Return the [x, y] coordinate for the center point of the cell that contains the specified text.  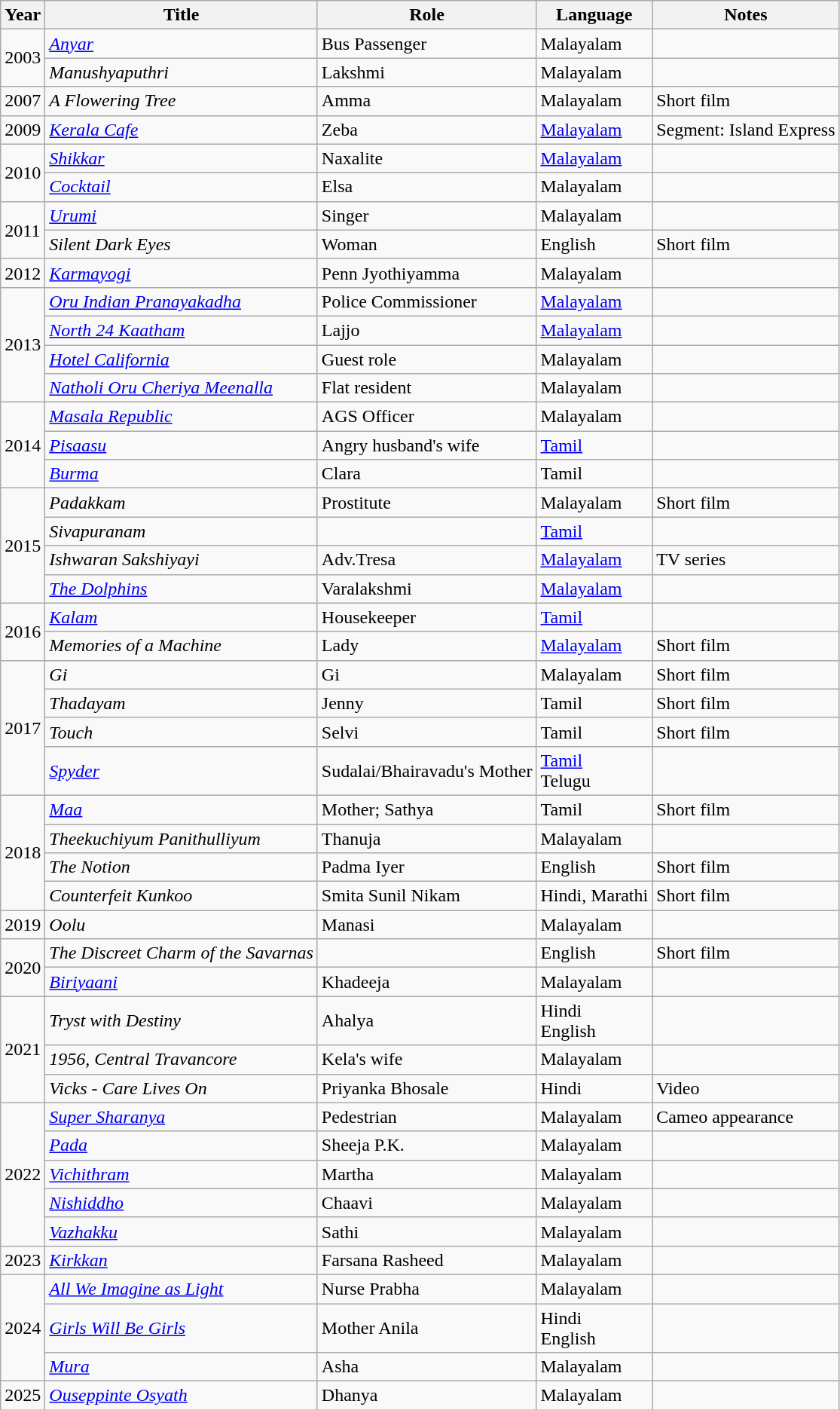
2007 [23, 101]
Thanuja [426, 839]
North 24 Kaatham [181, 330]
Girls Will Be Girls [181, 1328]
AGS Officer [426, 417]
Dhanya [426, 1396]
Super Sharanya [181, 1117]
Guest role [426, 359]
2009 [23, 130]
Video [746, 1088]
Mother Anila [426, 1328]
Angry husband's wife [426, 445]
Role [426, 15]
Ishwaran Sakshiyayi [181, 560]
Bus Passenger [426, 44]
Hindi, Marathi [594, 896]
Adv.Tresa [426, 560]
The Discreet Charm of the Savarnas [181, 953]
2020 [23, 968]
Priyanka Bhosale [426, 1088]
Vazhakku [181, 1231]
Counterfeit Kunkoo [181, 896]
Sivapuranam [181, 531]
Police Commissioner [426, 301]
2011 [23, 230]
2003 [23, 58]
Shikkar [181, 158]
2018 [23, 852]
Language [594, 15]
Thadayam [181, 703]
Pada [181, 1145]
Natholi Oru Cheriya Meenalla [181, 388]
Clara [426, 474]
Nishiddho [181, 1203]
Jenny [426, 703]
Biriyaani [181, 982]
Manushyaputhri [181, 72]
Naxalite [426, 158]
Smita Sunil Nikam [426, 896]
Karmayogi [181, 273]
Vicks - Care Lives On [181, 1088]
Varalakshmi [426, 589]
1956, Central Travancore [181, 1060]
2016 [23, 632]
2013 [23, 344]
Vichithram [181, 1174]
Urumi [181, 216]
Prostitute [426, 503]
Silent Dark Eyes [181, 244]
Khadeeja [426, 982]
Mother; Sathya [426, 809]
Anyar [181, 44]
2022 [23, 1174]
Sudalai/Bhairavadu's Mother [426, 770]
Kirkkan [181, 1260]
Sathi [426, 1231]
The Dolphins [181, 589]
Oolu [181, 925]
Hindi [594, 1088]
Memories of a Machine [181, 646]
Padakkam [181, 503]
Martha [426, 1174]
Oru Indian Pranayakadha [181, 301]
Masala Republic [181, 417]
Flat resident [426, 388]
All We Imagine as Light [181, 1289]
Kalam [181, 617]
Nurse Prabha [426, 1289]
Theekuchiyum Panithulliyum [181, 839]
Asha [426, 1367]
Cocktail [181, 187]
Cameo appearance [746, 1117]
Kerala Cafe [181, 130]
Notes [746, 15]
Pisaasu [181, 445]
Zeba [426, 130]
Burma [181, 474]
The Notion [181, 867]
Woman [426, 244]
Touch [181, 732]
Lady [426, 646]
Pedestrian [426, 1117]
Padma Iyer [426, 867]
Ahalya [426, 1020]
Selvi [426, 732]
Chaavi [426, 1203]
Tryst with Destiny [181, 1020]
Lakshmi [426, 72]
Housekeeper [426, 617]
Segment: Island Express [746, 130]
Penn Jyothiyamma [426, 273]
Sheeja P.K. [426, 1145]
TV series [746, 560]
2010 [23, 173]
Amma [426, 101]
Hotel California [181, 359]
2025 [23, 1396]
A Flowering Tree [181, 101]
Mura [181, 1367]
2023 [23, 1260]
Kela's wife [426, 1060]
2021 [23, 1049]
Singer [426, 216]
Maa [181, 809]
Lajjo [426, 330]
Farsana Rasheed [426, 1260]
Title [181, 15]
2012 [23, 273]
2017 [23, 728]
Spyder [181, 770]
2015 [23, 546]
Manasi [426, 925]
Elsa [426, 187]
TamilTelugu [594, 770]
2024 [23, 1328]
Ouseppinte Osyath [181, 1396]
Year [23, 15]
2014 [23, 445]
2019 [23, 925]
